Detect which cell encompasses the target text, then output its (x, y) center coordinate. 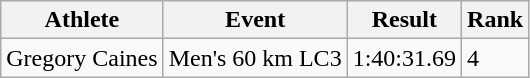
Gregory Caines (82, 58)
Result (404, 20)
Athlete (82, 20)
4 (496, 58)
Rank (496, 20)
Men's 60 km LC3 (255, 58)
1:40:31.69 (404, 58)
Event (255, 20)
